Output the (X, Y) coordinate of the center of the cell containing the given text.  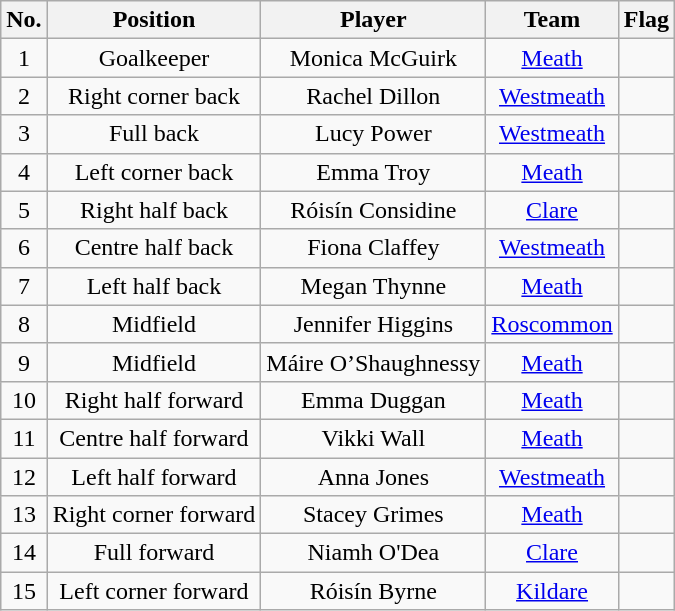
Jennifer Higgins (374, 324)
11 (24, 438)
6 (24, 248)
Fiona Claffey (374, 248)
Team (552, 20)
Left half back (154, 286)
8 (24, 324)
Emma Duggan (374, 400)
5 (24, 210)
Róisín Considine (374, 210)
Right corner back (154, 96)
Róisín Byrne (374, 591)
Flag (646, 20)
No. (24, 20)
Full forward (154, 553)
Player (374, 20)
Máire O’Shaughnessy (374, 362)
Monica McGuirk (374, 58)
12 (24, 477)
Niamh O'Dea (374, 553)
Kildare (552, 591)
Right corner forward (154, 515)
1 (24, 58)
Rachel Dillon (374, 96)
Centre half back (154, 248)
2 (24, 96)
Emma Troy (374, 172)
10 (24, 400)
Centre half forward (154, 438)
4 (24, 172)
Roscommon (552, 324)
7 (24, 286)
Position (154, 20)
Left corner forward (154, 591)
Left half forward (154, 477)
13 (24, 515)
Full back (154, 134)
Stacey Grimes (374, 515)
Right half forward (154, 400)
Megan Thynne (374, 286)
Lucy Power (374, 134)
Goalkeeper (154, 58)
Anna Jones (374, 477)
15 (24, 591)
Vikki Wall (374, 438)
9 (24, 362)
Left corner back (154, 172)
3 (24, 134)
Right half back (154, 210)
14 (24, 553)
